Identify which cell holds the provided text, then report its (x, y) central coordinate. 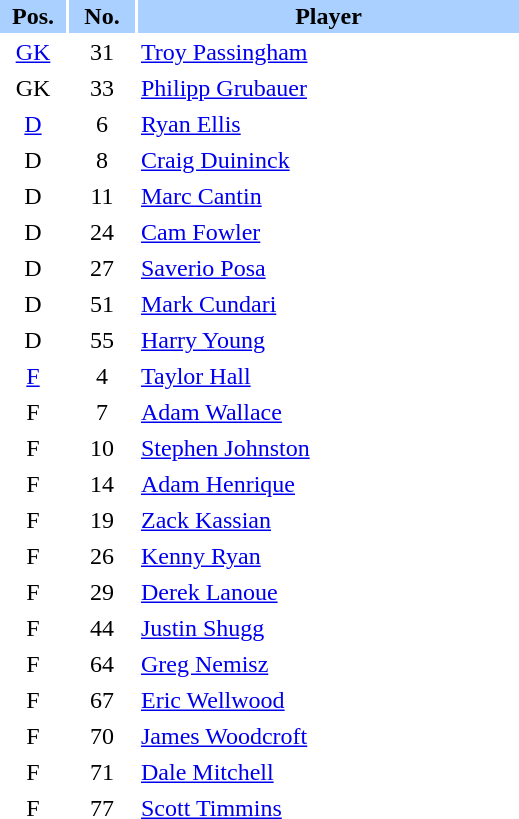
Troy Passingham (328, 52)
10 (102, 448)
4 (102, 376)
19 (102, 520)
Pos. (33, 16)
Ryan Ellis (328, 124)
29 (102, 592)
Player (328, 16)
Kenny Ryan (328, 556)
Zack Kassian (328, 520)
24 (102, 232)
Craig Duininck (328, 160)
27 (102, 268)
Justin Shugg (328, 628)
Stephen Johnston (328, 448)
67 (102, 700)
71 (102, 772)
31 (102, 52)
Taylor Hall (328, 376)
14 (102, 484)
8 (102, 160)
Adam Henrique (328, 484)
Mark Cundari (328, 304)
55 (102, 340)
Dale Mitchell (328, 772)
64 (102, 664)
44 (102, 628)
7 (102, 412)
Greg Nemisz (328, 664)
Philipp Grubauer (328, 88)
33 (102, 88)
Saverio Posa (328, 268)
Marc Cantin (328, 196)
Harry Young (328, 340)
No. (102, 16)
Eric Wellwood (328, 700)
Cam Fowler (328, 232)
11 (102, 196)
51 (102, 304)
70 (102, 736)
Adam Wallace (328, 412)
James Woodcroft (328, 736)
6 (102, 124)
Derek Lanoue (328, 592)
26 (102, 556)
